Pinpoint the cell where the given text exists, returning its [X, Y] midpoint coordinate. 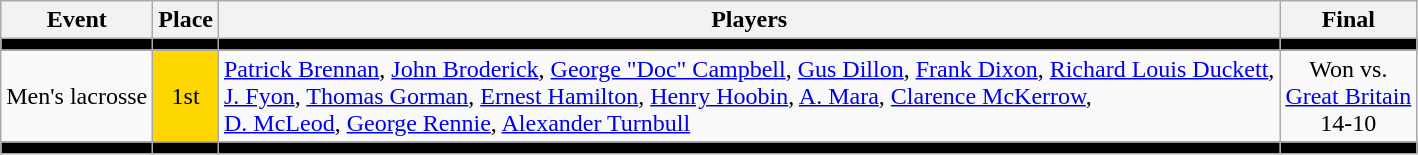
Players [748, 20]
Won vs. Great Britain 14-10 [1348, 96]
1st [186, 96]
Place [186, 20]
Final [1348, 20]
Men's lacrosse [77, 96]
Event [77, 20]
